Provide the (x, y) coordinate of the cell's center where the given text is located.  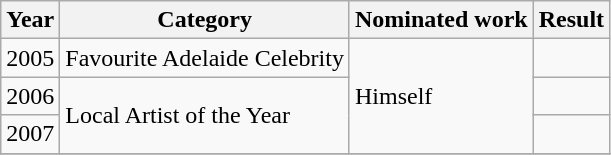
2006 (30, 96)
Nominated work (441, 20)
Result (571, 20)
Year (30, 20)
2005 (30, 58)
Favourite Adelaide Celebrity (205, 58)
2007 (30, 134)
Local Artist of the Year (205, 115)
Category (205, 20)
Himself (441, 96)
